Return [X, Y] of the center of cell containing provided text 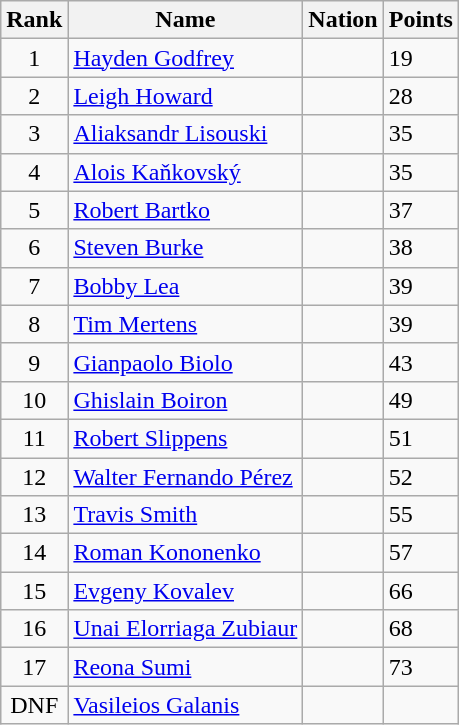
9 [34, 362]
14 [34, 553]
Nation [343, 20]
13 [34, 515]
Robert Slippens [186, 438]
6 [34, 248]
Leigh Howard [186, 96]
1 [34, 58]
Name [186, 20]
68 [420, 629]
37 [420, 210]
11 [34, 438]
17 [34, 667]
Tim Mertens [186, 324]
Points [420, 20]
8 [34, 324]
66 [420, 591]
57 [420, 553]
Hayden Godfrey [186, 58]
15 [34, 591]
2 [34, 96]
Unai Elorriaga Zubiaur [186, 629]
12 [34, 477]
5 [34, 210]
Reona Sumi [186, 667]
51 [420, 438]
Roman Kononenko [186, 553]
Travis Smith [186, 515]
Vasileios Galanis [186, 705]
3 [34, 134]
Ghislain Boiron [186, 400]
Evgeny Kovalev [186, 591]
55 [420, 515]
Walter Fernando Pérez [186, 477]
Steven Burke [186, 248]
7 [34, 286]
19 [420, 58]
43 [420, 362]
Robert Bartko [186, 210]
38 [420, 248]
4 [34, 172]
DNF [34, 705]
73 [420, 667]
28 [420, 96]
Gianpaolo Biolo [186, 362]
10 [34, 400]
49 [420, 400]
Aliaksandr Lisouski [186, 134]
16 [34, 629]
52 [420, 477]
Rank [34, 20]
Alois Kaňkovský [186, 172]
Bobby Lea [186, 286]
